Detect which cell encompasses the target text, then output its [x, y] center coordinate. 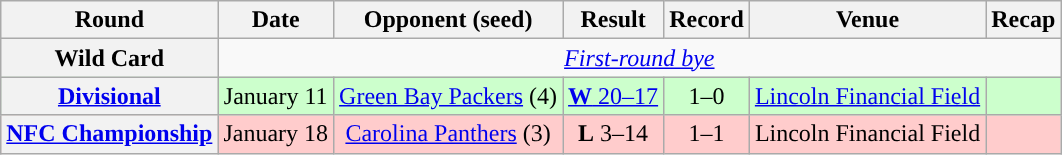
Wild Card [110, 58]
Green Bay Packers (4) [448, 96]
L 3–14 [614, 134]
First-round bye [640, 58]
January 11 [276, 96]
Carolina Panthers (3) [448, 134]
1–0 [707, 96]
Divisional [110, 96]
Date [276, 20]
Result [614, 20]
1–1 [707, 134]
Round [110, 20]
January 18 [276, 134]
NFC Championship [110, 134]
Record [707, 20]
Opponent (seed) [448, 20]
W 20–17 [614, 96]
Venue [867, 20]
Recap [1024, 20]
